Provide the (x, y) coordinate of the cell's center where the given text is located.  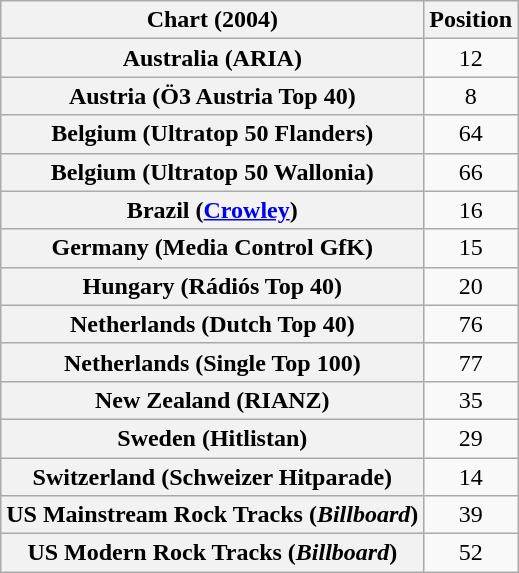
Belgium (Ultratop 50 Flanders) (212, 134)
Brazil (Crowley) (212, 210)
Hungary (Rádiós Top 40) (212, 286)
Switzerland (Schweizer Hitparade) (212, 477)
Sweden (Hitlistan) (212, 438)
39 (471, 515)
64 (471, 134)
Netherlands (Dutch Top 40) (212, 324)
20 (471, 286)
52 (471, 553)
15 (471, 248)
US Modern Rock Tracks (Billboard) (212, 553)
Netherlands (Single Top 100) (212, 362)
New Zealand (RIANZ) (212, 400)
Belgium (Ultratop 50 Wallonia) (212, 172)
Position (471, 20)
Germany (Media Control GfK) (212, 248)
35 (471, 400)
12 (471, 58)
US Mainstream Rock Tracks (Billboard) (212, 515)
Austria (Ö3 Austria Top 40) (212, 96)
Chart (2004) (212, 20)
8 (471, 96)
76 (471, 324)
16 (471, 210)
14 (471, 477)
77 (471, 362)
29 (471, 438)
66 (471, 172)
Australia (ARIA) (212, 58)
